Provide the (x, y) coordinate of the cell's center where the given text is located.  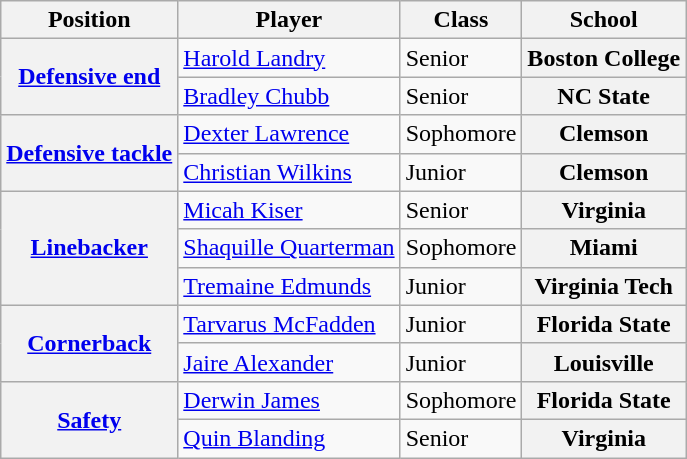
Jaire Alexander (289, 362)
Micah Kiser (289, 210)
Defensive tackle (90, 153)
Derwin James (289, 400)
Harold Landry (289, 58)
Dexter Lawrence (289, 134)
Safety (90, 419)
Quin Blanding (289, 438)
Bradley Chubb (289, 96)
Class (461, 20)
Christian Wilkins (289, 172)
NC State (604, 96)
Position (90, 20)
School (604, 20)
Louisville (604, 362)
Tremaine Edmunds (289, 286)
Boston College (604, 58)
Virginia Tech (604, 286)
Linebacker (90, 248)
Cornerback (90, 343)
Player (289, 20)
Miami (604, 248)
Tarvarus McFadden (289, 324)
Shaquille Quarterman (289, 248)
Defensive end (90, 77)
